Determine the (X, Y) coordinate at the center of the cell enclosing the given text.  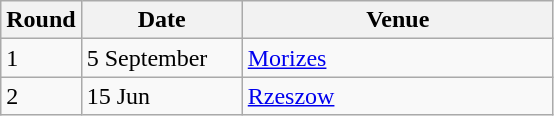
2 (41, 96)
Venue (398, 20)
5 September (162, 58)
Morizes (398, 58)
Rzeszow (398, 96)
Date (162, 20)
Round (41, 20)
1 (41, 58)
15 Jun (162, 96)
